Scan for the cell matching the given text and deliver its (X, Y) coordinate at center. 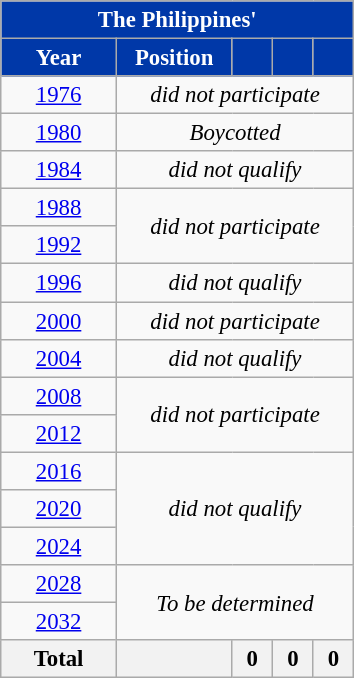
2032 (59, 621)
Year (59, 58)
Position (174, 58)
2004 (59, 358)
2012 (59, 433)
Boycotted (234, 133)
1984 (59, 170)
1976 (59, 95)
1980 (59, 133)
1992 (59, 245)
2020 (59, 509)
2016 (59, 471)
2008 (59, 396)
2028 (59, 584)
The Philippines' (178, 20)
1988 (59, 208)
1996 (59, 283)
Total (59, 659)
To be determined (234, 602)
2024 (59, 546)
2000 (59, 321)
